Detect which cell encompasses the target text, then output its (x, y) center coordinate. 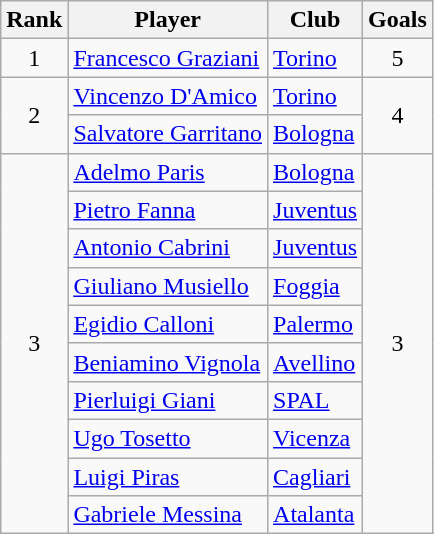
Egidio Calloni (168, 324)
Pietro Fanna (168, 210)
2 (34, 115)
Salvatore Garritano (168, 134)
Vincenzo D'Amico (168, 96)
Rank (34, 20)
Foggia (316, 286)
Vicenza (316, 438)
Beniamino Vignola (168, 362)
Cagliari (316, 477)
Pierluigi Giani (168, 400)
1 (34, 58)
Luigi Piras (168, 477)
Giuliano Musiello (168, 286)
Club (316, 20)
Avellino (316, 362)
Palermo (316, 324)
Adelmo Paris (168, 172)
Ugo Tosetto (168, 438)
4 (398, 115)
Goals (398, 20)
Antonio Cabrini (168, 248)
Atalanta (316, 515)
Francesco Graziani (168, 58)
SPAL (316, 400)
Gabriele Messina (168, 515)
Player (168, 20)
5 (398, 58)
